Capture the cell that displays the provided text and extract its (X, Y) central coordinate. 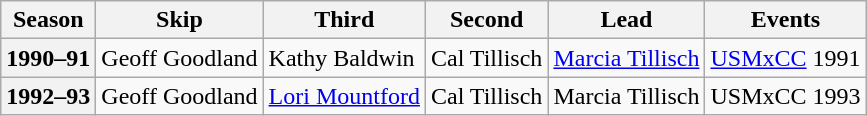
1992–93 (48, 96)
USMxCC 1993 (786, 96)
Skip (180, 20)
Lead (626, 20)
Lori Mountford (344, 96)
USMxCC 1991 (786, 58)
Events (786, 20)
Third (344, 20)
1990–91 (48, 58)
Kathy Baldwin (344, 58)
Second (486, 20)
Season (48, 20)
